Pinpoint the cell where the given text exists, returning its (x, y) midpoint coordinate. 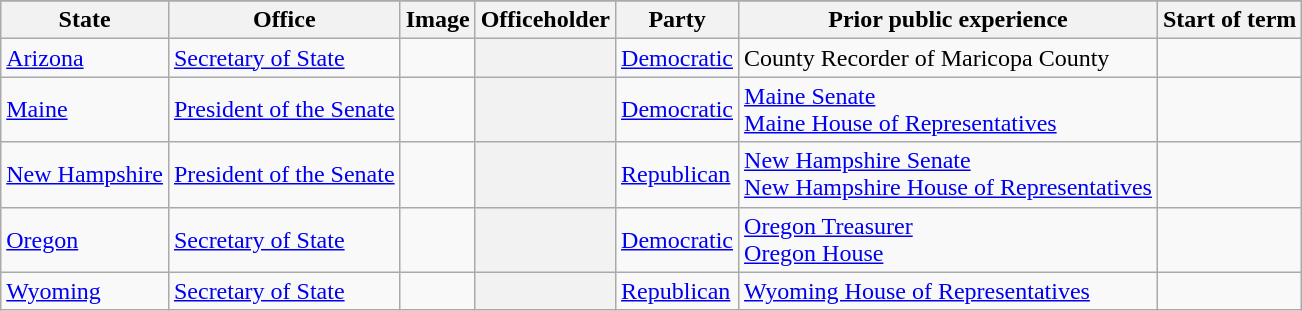
Party (678, 20)
Wyoming (85, 291)
Image (438, 20)
Prior public experience (948, 20)
Start of term (1229, 20)
Oregon (85, 240)
State (85, 20)
Officeholder (545, 20)
Wyoming House of Representatives (948, 291)
New Hampshire SenateNew Hampshire House of Representatives (948, 174)
Maine SenateMaine House of Representatives (948, 110)
County Recorder of Maricopa County (948, 58)
Maine (85, 110)
Oregon TreasurerOregon House (948, 240)
Arizona (85, 58)
Office (284, 20)
New Hampshire (85, 174)
